Pinpoint the cell where the given text exists, returning its (x, y) midpoint coordinate. 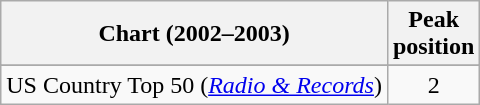
2 (433, 85)
US Country Top 50 (Radio & Records) (194, 85)
Chart (2002–2003) (194, 34)
Peakposition (433, 34)
